Output the (X, Y) coordinate of the center of the cell containing the given text.  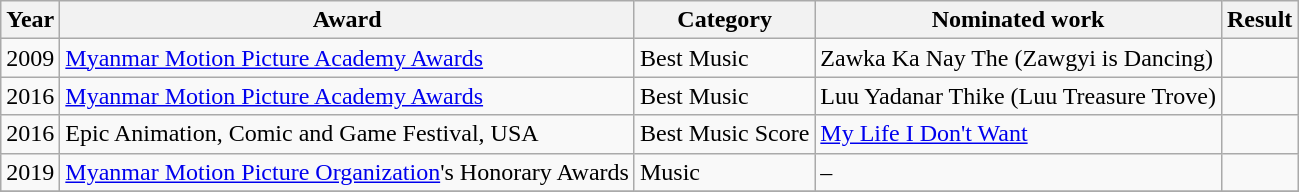
– (1018, 172)
Epic Animation, Comic and Game Festival, USA (348, 134)
Award (348, 20)
Zawka Ka Nay The (Zawgyi is Dancing) (1018, 58)
Myanmar Motion Picture Organization's Honorary Awards (348, 172)
Result (1259, 20)
Best Music Score (724, 134)
Music (724, 172)
2009 (30, 58)
My Life I Don't Want (1018, 134)
Luu Yadanar Thike (Luu Treasure Trove) (1018, 96)
2019 (30, 172)
Nominated work (1018, 20)
Year (30, 20)
Category (724, 20)
